For the text-containing cell, return its midpoint in (X, Y) coordinate format. 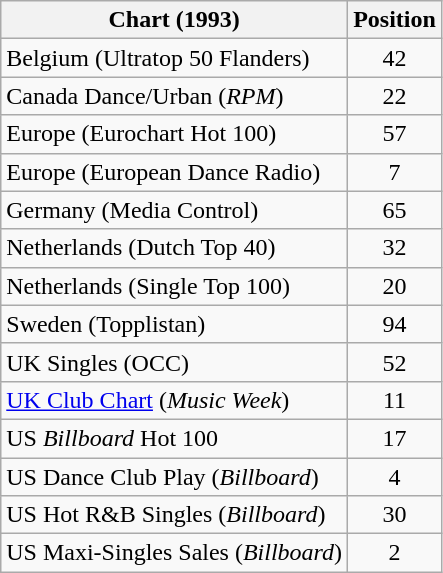
7 (395, 172)
UK Singles (OCC) (174, 362)
Chart (1993) (174, 20)
30 (395, 515)
4 (395, 477)
UK Club Chart (Music Week) (174, 400)
94 (395, 324)
2 (395, 553)
Europe (Eurochart Hot 100) (174, 134)
42 (395, 58)
Germany (Media Control) (174, 210)
57 (395, 134)
17 (395, 438)
65 (395, 210)
11 (395, 400)
Netherlands (Dutch Top 40) (174, 248)
US Hot R&B Singles (Billboard) (174, 515)
US Dance Club Play (Billboard) (174, 477)
Sweden (Topplistan) (174, 324)
Canada Dance/Urban (RPM) (174, 96)
22 (395, 96)
52 (395, 362)
US Billboard Hot 100 (174, 438)
32 (395, 248)
Belgium (Ultratop 50 Flanders) (174, 58)
20 (395, 286)
Europe (European Dance Radio) (174, 172)
Netherlands (Single Top 100) (174, 286)
US Maxi-Singles Sales (Billboard) (174, 553)
Position (395, 20)
